Output the [X, Y] coordinate of the center of the cell containing the given text.  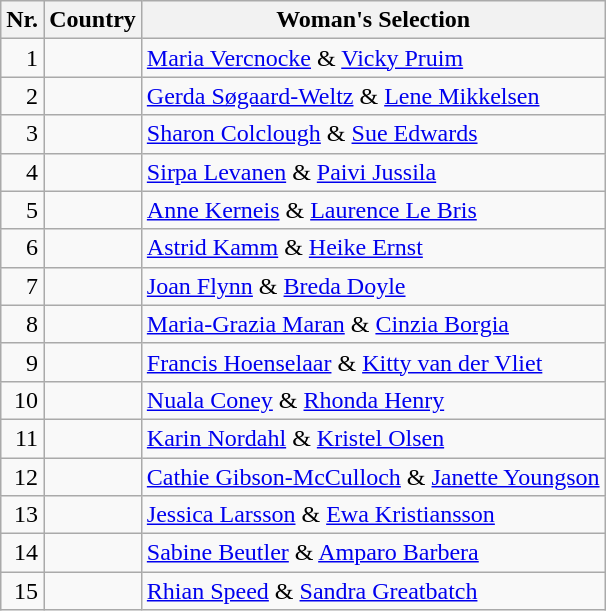
Anne Kerneis & Laurence Le Bris [373, 210]
Jessica Larsson & Ewa Kristiansson [373, 515]
7 [22, 286]
Maria Vercnocke & Vicky Pruim [373, 58]
Cathie Gibson-McCulloch & Janette Youngson [373, 477]
Gerda Søgaard-Weltz & Lene Mikkelsen [373, 96]
5 [22, 210]
Francis Hoenselaar & Kitty van der Vliet [373, 362]
Rhian Speed & Sandra Greatbatch [373, 591]
Nr. [22, 20]
9 [22, 362]
8 [22, 324]
Nuala Coney & Rhonda Henry [373, 400]
Karin Nordahl & Kristel Olsen [373, 438]
Maria-Grazia Maran & Cinzia Borgia [373, 324]
4 [22, 172]
10 [22, 400]
Country [93, 20]
Sharon Colclough & Sue Edwards [373, 134]
6 [22, 248]
Sabine Beutler & Amparo Barbera [373, 553]
2 [22, 96]
1 [22, 58]
14 [22, 553]
13 [22, 515]
Woman's Selection [373, 20]
Joan Flynn & Breda Doyle [373, 286]
15 [22, 591]
Astrid Kamm & Heike Ernst [373, 248]
3 [22, 134]
11 [22, 438]
12 [22, 477]
Sirpa Levanen & Paivi Jussila [373, 172]
